Capture the cell that displays the provided text and extract its (x, y) central coordinate. 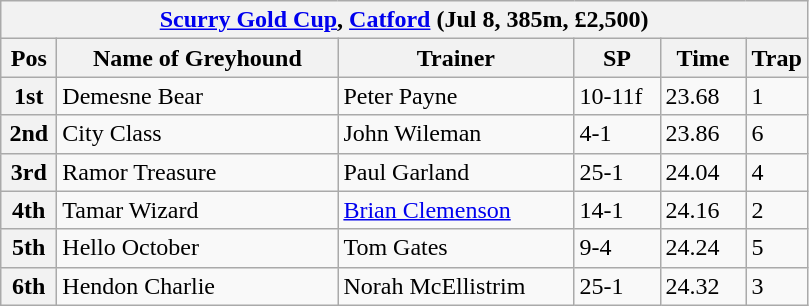
6 (776, 134)
Tamar Wizard (198, 210)
Norah McEllistrim (456, 286)
10-11f (617, 96)
Demesne Bear (198, 96)
3rd (29, 172)
Ramor Treasure (198, 172)
4-1 (617, 134)
Hendon Charlie (198, 286)
Trap (776, 58)
Pos (29, 58)
24.16 (703, 210)
Paul Garland (456, 172)
5th (29, 248)
9-4 (617, 248)
6th (29, 286)
5 (776, 248)
City Class (198, 134)
4 (776, 172)
Time (703, 58)
24.24 (703, 248)
Hello October (198, 248)
Scurry Gold Cup, Catford (Jul 8, 385m, £2,500) (404, 20)
23.68 (703, 96)
Name of Greyhound (198, 58)
3 (776, 286)
John Wileman (456, 134)
24.04 (703, 172)
1st (29, 96)
1 (776, 96)
Tom Gates (456, 248)
23.86 (703, 134)
SP (617, 58)
2 (776, 210)
Trainer (456, 58)
4th (29, 210)
24.32 (703, 286)
2nd (29, 134)
14-1 (617, 210)
Peter Payne (456, 96)
Brian Clemenson (456, 210)
